Scan for the cell matching the given text and deliver its [X, Y] coordinate at center. 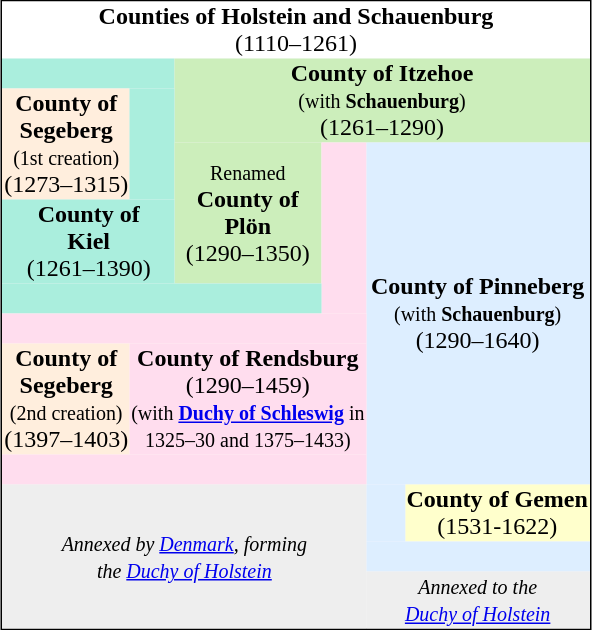
Counties of Holstein and Schauenburg(1110–1261) [296, 30]
County ofSegeberg(1st creation)(1273–1315) [66, 144]
County ofSegeberg(2nd creation)(1397–1403) [66, 400]
County of Pinneberg (with Schauenburg)(1290–1640) [478, 313]
County of Itzehoe(with Schauenburg)(1261–1290) [382, 100]
Annexed to theDuchy of Holstein [478, 600]
Annexed by Denmark, formingthe Duchy of Holstein [184, 556]
RenamedCounty ofPlön(1290–1350) [248, 212]
County of Rendsburg(1290–1459)(with Duchy of Schleswig in 1325–30 and 1375–1433) [248, 400]
County ofKiel (1261–1390) [89, 242]
County of Gemen(1531-1622) [497, 512]
